Find where the given text appears and provide that cell's center as (X, Y) coordinate. 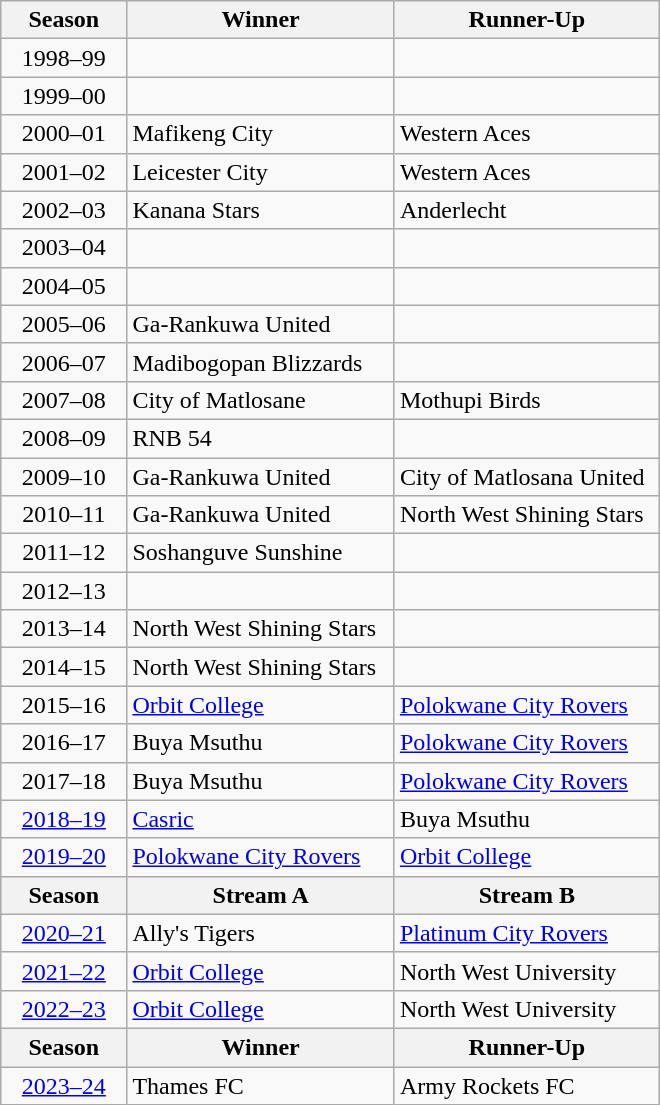
2004–05 (64, 286)
2006–07 (64, 362)
Thames FC (260, 1085)
2007–08 (64, 400)
Mothupi Birds (526, 400)
2023–24 (64, 1085)
Leicester City (260, 172)
1999–00 (64, 96)
Army Rockets FC (526, 1085)
Anderlecht (526, 210)
2001–02 (64, 172)
RNB 54 (260, 438)
2018–19 (64, 819)
2019–20 (64, 857)
2022–23 (64, 1009)
2012–13 (64, 591)
2005–06 (64, 324)
2000–01 (64, 134)
2003–04 (64, 248)
Soshanguve Sunshine (260, 553)
Kanana Stars (260, 210)
2021–22 (64, 971)
2002–03 (64, 210)
2013–14 (64, 629)
City of Matlosane (260, 400)
Platinum City Rovers (526, 933)
1998–99 (64, 58)
2011–12 (64, 553)
City of Matlosana United (526, 477)
Mafikeng City (260, 134)
2017–18 (64, 781)
Ally's Tigers (260, 933)
2020–21 (64, 933)
Stream B (526, 895)
2014–15 (64, 667)
2008–09 (64, 438)
Stream A (260, 895)
2009–10 (64, 477)
Casric (260, 819)
2016–17 (64, 743)
2010–11 (64, 515)
Madibogopan Blizzards (260, 362)
2015–16 (64, 705)
